From the cell containing the given text, extract its center point as [x, y] coordinate. 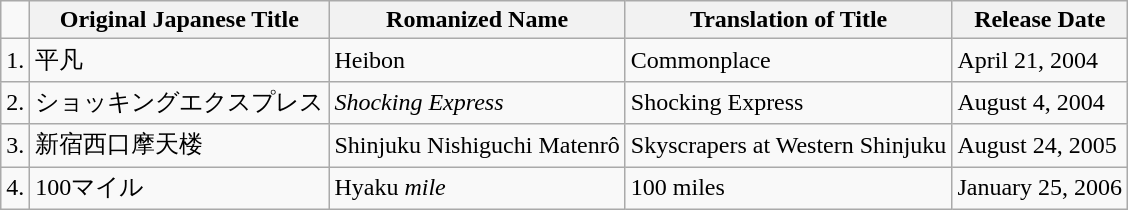
Heibon [477, 60]
1. [16, 60]
Translation of Title [788, 20]
Shinjuku Nishiguchi Matenrô [477, 146]
August 24, 2005 [1040, 146]
100マイル [180, 188]
January 25, 2006 [1040, 188]
Original Japanese Title [180, 20]
April 21, 2004 [1040, 60]
Commonplace [788, 60]
Romanized Name [477, 20]
ショッキングエクスプレス [180, 102]
Hyaku mile [477, 188]
3. [16, 146]
Skyscrapers at Western Shinjuku [788, 146]
平凡 [180, 60]
Release Date [1040, 20]
100 miles [788, 188]
August 4, 2004 [1040, 102]
新宿西口摩天楼 [180, 146]
2. [16, 102]
4. [16, 188]
